Return (x, y) of the center of cell containing provided text 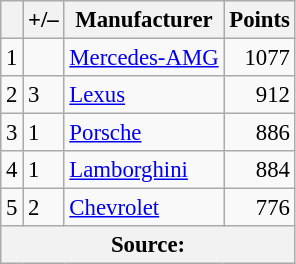
Mercedes-AMG (144, 58)
Chevrolet (144, 208)
Source: (148, 245)
776 (260, 208)
5 (12, 208)
912 (260, 95)
884 (260, 170)
Lexus (144, 95)
+/– (44, 20)
4 (12, 170)
1077 (260, 58)
Manufacturer (144, 20)
886 (260, 133)
Points (260, 20)
Porsche (144, 133)
Lamborghini (144, 170)
